Output the [x, y] coordinate of the center of the cell containing the given text.  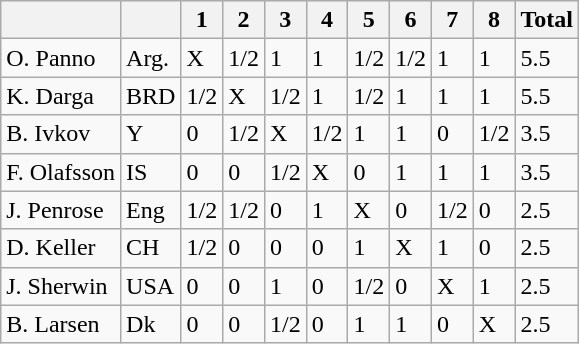
Eng [151, 210]
Dk [151, 324]
6 [411, 20]
2 [244, 20]
4 [327, 20]
D. Keller [61, 248]
Total [547, 20]
8 [494, 20]
J. Sherwin [61, 286]
Arg. [151, 58]
B. Ivkov [61, 134]
F. Olafsson [61, 172]
IS [151, 172]
K. Darga [61, 96]
CH [151, 248]
USA [151, 286]
3 [285, 20]
J. Penrose [61, 210]
B. Larsen [61, 324]
5 [369, 20]
BRD [151, 96]
Y [151, 134]
O. Panno [61, 58]
7 [452, 20]
